From the cell containing the given text, extract its center point as (X, Y) coordinate. 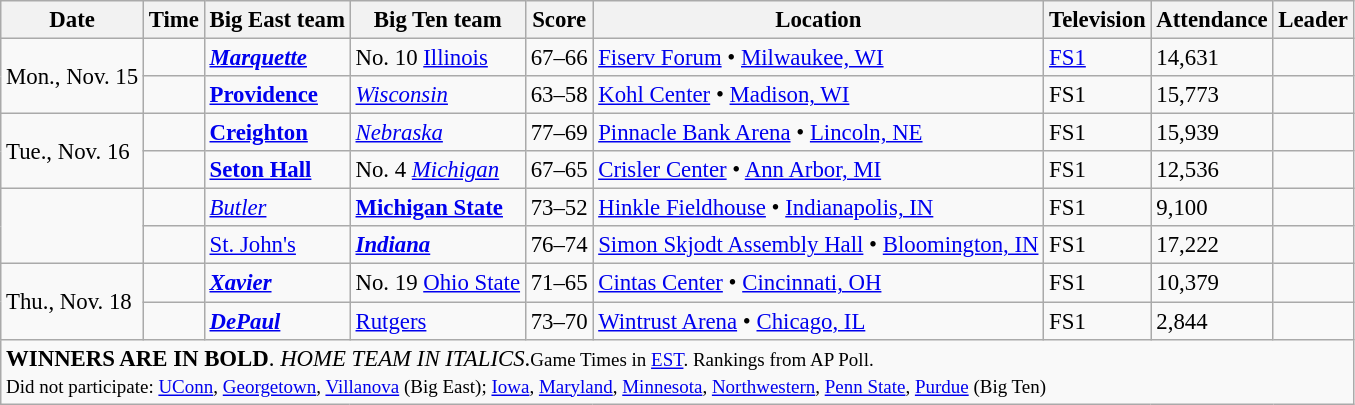
Creighton (277, 133)
DePaul (277, 321)
Mon., Nov. 15 (72, 76)
15,939 (1212, 133)
Tue., Nov. 16 (72, 152)
Thu., Nov. 18 (72, 302)
Nebraska (438, 133)
Date (72, 20)
2,844 (1212, 321)
Michigan State (438, 208)
10,379 (1212, 283)
Providence (277, 95)
67–65 (559, 170)
77–69 (559, 133)
63–58 (559, 95)
Big Ten team (438, 20)
Pinnacle Bank Arena • Lincoln, NE (818, 133)
Seton Hall (277, 170)
Big East team (277, 20)
Rutgers (438, 321)
Attendance (1212, 20)
12,536 (1212, 170)
Leader (1313, 20)
71–65 (559, 283)
76–74 (559, 245)
15,773 (1212, 95)
14,631 (1212, 58)
Fiserv Forum • Milwaukee, WI (818, 58)
Indiana (438, 245)
9,100 (1212, 208)
67–66 (559, 58)
Hinkle Fieldhouse • Indianapolis, IN (818, 208)
No. 10 Illinois (438, 58)
Cintas Center • Cincinnati, OH (818, 283)
Crisler Center • Ann Arbor, MI (818, 170)
Time (174, 20)
Location (818, 20)
73–52 (559, 208)
Butler (277, 208)
Wintrust Arena • Chicago, IL (818, 321)
Xavier (277, 283)
St. John's (277, 245)
No. 19 Ohio State (438, 283)
No. 4 Michigan (438, 170)
Wisconsin (438, 95)
Kohl Center • Madison, WI (818, 95)
Score (559, 20)
Simon Skjodt Assembly Hall • Bloomington, IN (818, 245)
Marquette (277, 58)
Television (1098, 20)
17,222 (1212, 245)
73–70 (559, 321)
